Find where the given text appears and provide that cell's center as (x, y) coordinate. 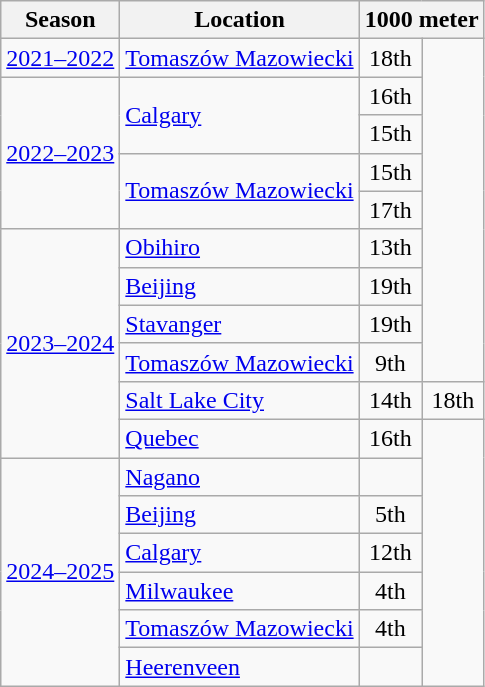
2021–2022 (60, 58)
12th (390, 553)
Milwaukee (240, 591)
1000 meter (422, 20)
13th (390, 248)
Location (240, 20)
Season (60, 20)
Stavanger (240, 324)
9th (390, 362)
2023–2024 (60, 343)
5th (390, 515)
2024–2025 (60, 572)
Nagano (240, 477)
Quebec (240, 438)
14th (390, 400)
2022–2023 (60, 153)
Heerenveen (240, 667)
Obihiro (240, 248)
Salt Lake City (240, 400)
17th (390, 210)
